Find where the given text appears and provide that cell's center as [X, Y] coordinate. 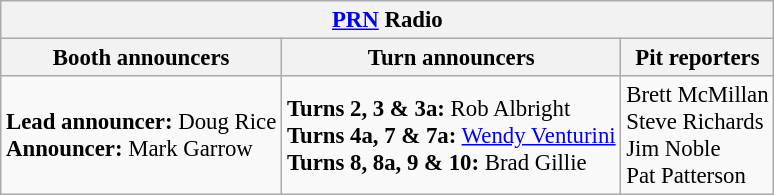
Lead announcer: Doug RiceAnnouncer: Mark Garrow [142, 136]
Turns 2, 3 & 3a: Rob AlbrightTurns 4a, 7 & 7a: Wendy VenturiniTurns 8, 8a, 9 & 10: Brad Gillie [452, 136]
Pit reporters [698, 58]
Booth announcers [142, 58]
Turn announcers [452, 58]
PRN Radio [388, 20]
Brett McMillanSteve RichardsJim NoblePat Patterson [698, 136]
